Pinpoint the cell where the given text exists, returning its [x, y] midpoint coordinate. 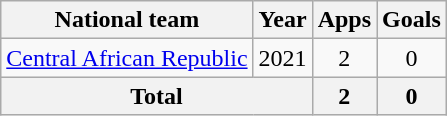
2021 [282, 58]
Year [282, 20]
National team [127, 20]
Central African Republic [127, 58]
Total [156, 96]
Goals [412, 20]
Apps [344, 20]
